For the text-containing cell, return its midpoint in (x, y) coordinate format. 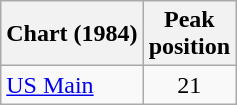
21 (189, 85)
US Main (72, 85)
Chart (1984) (72, 34)
Peak position (189, 34)
